Return the [x, y] coordinate for the center point of the cell that contains the specified text.  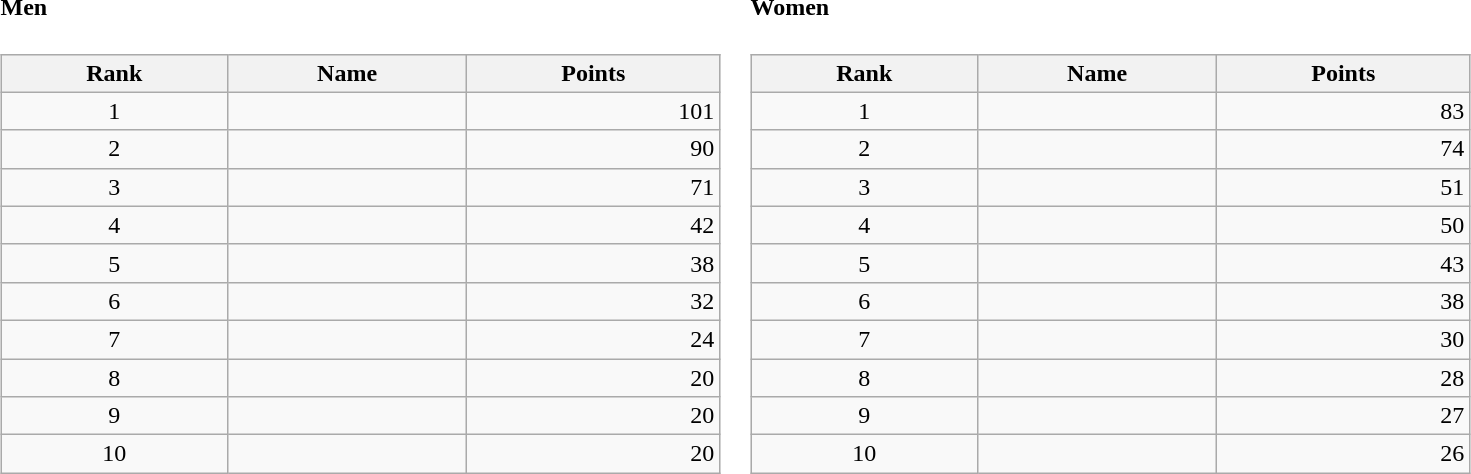
28 [1344, 378]
90 [594, 149]
32 [594, 301]
27 [1344, 416]
83 [1344, 111]
26 [1344, 454]
51 [1344, 187]
24 [594, 339]
74 [1344, 149]
42 [594, 225]
101 [594, 111]
43 [1344, 263]
30 [1344, 339]
71 [594, 187]
50 [1344, 225]
